Identify which cell holds the provided text, then report its [x, y] central coordinate. 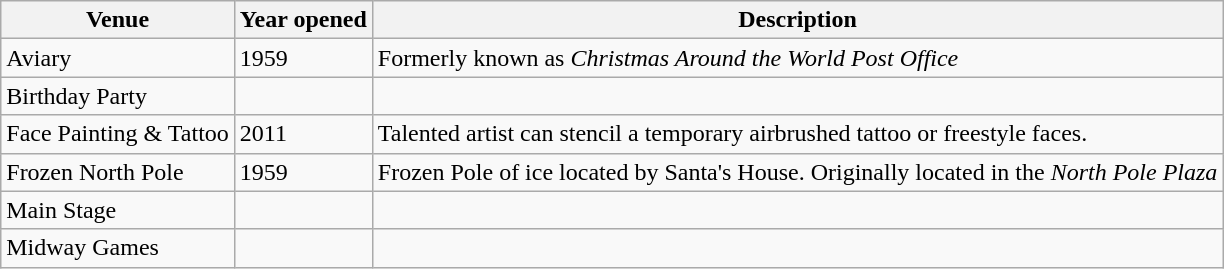
Talented artist can stencil a temporary airbrushed tattoo or freestyle faces. [798, 134]
Aviary [118, 58]
Formerly known as Christmas Around the World Post Office [798, 58]
Frozen North Pole [118, 172]
Face Painting & Tattoo [118, 134]
Birthday Party [118, 96]
Midway Games [118, 248]
Frozen Pole of ice located by Santa's House. Originally located in the North Pole Plaza [798, 172]
Main Stage [118, 210]
2011 [303, 134]
Venue [118, 20]
Description [798, 20]
Year opened [303, 20]
